Pinpoint the cell where the given text exists, returning its [X, Y] midpoint coordinate. 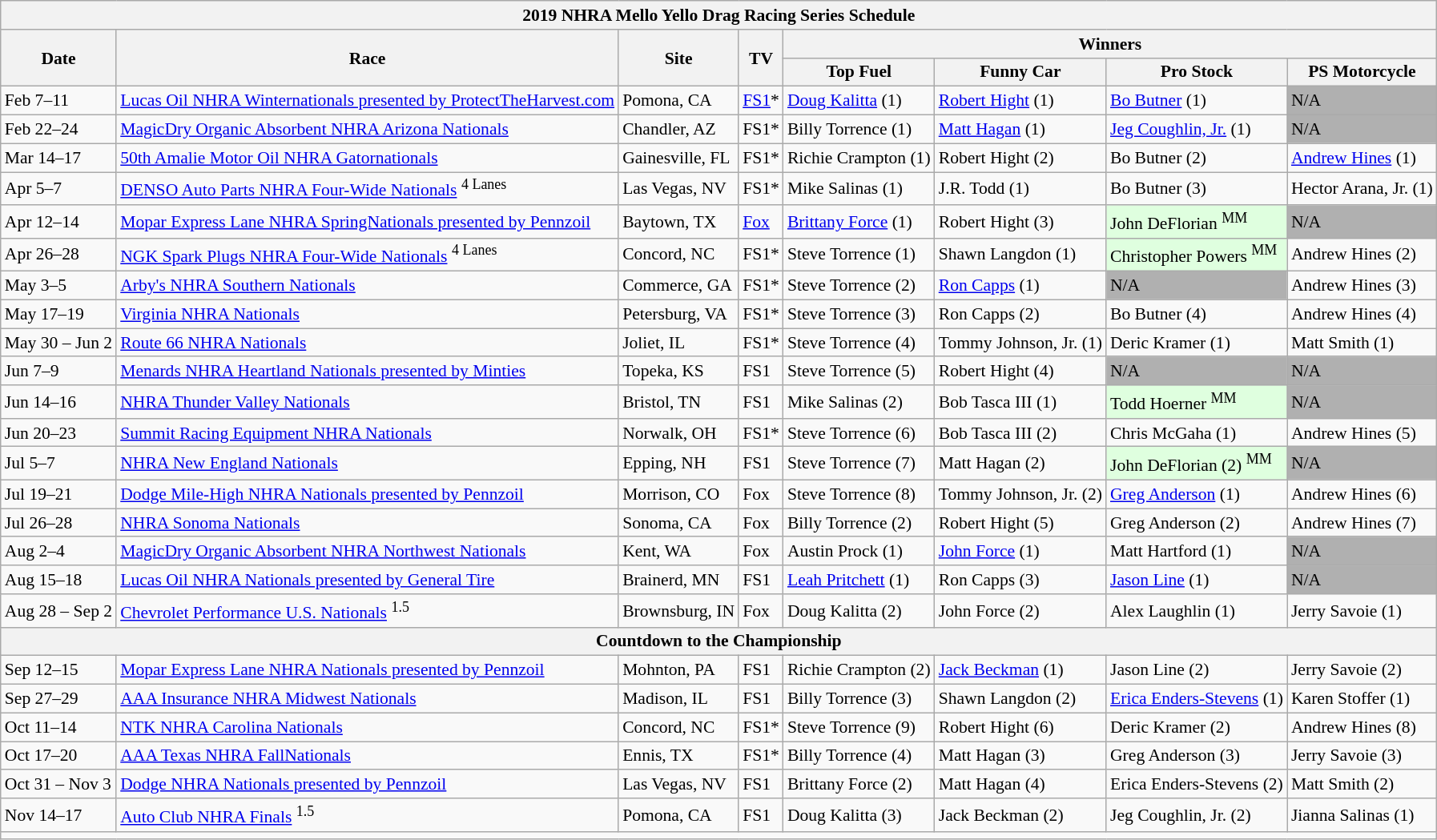
Summit Racing Equipment NHRA Nationals [367, 433]
NHRA Thunder Valley Nationals [367, 402]
Doug Kalitta (2) [859, 610]
Epping, NH [678, 463]
Madison, IL [678, 699]
Steve Torrence (4) [859, 343]
Virginia NHRA Nationals [367, 314]
Gainesville, FL [678, 158]
Aug 15–18 [58, 580]
Brownsburg, IN [678, 610]
Shawn Langdon (2) [1020, 699]
Matt Hagan (4) [1020, 785]
Lucas Oil NHRA Nationals presented by General Tire [367, 580]
Aug 28 – Sep 2 [58, 610]
Austin Prock (1) [859, 552]
John DeFlorian (2) MM [1197, 463]
Steve Torrence (2) [859, 286]
Steve Torrence (9) [859, 727]
Robert Hight (3) [1020, 221]
Steve Torrence (1) [859, 255]
Ron Capps (2) [1020, 314]
Jeg Coughlin, Jr. (2) [1197, 815]
Baytown, TX [678, 221]
Jul 19–21 [58, 495]
Bo Butner (2) [1197, 158]
Richie Crampton (2) [859, 670]
Steve Torrence (5) [859, 372]
Bristol, TN [678, 402]
Mohnton, PA [678, 670]
Matt Smith (1) [1362, 343]
Greg Anderson (2) [1197, 523]
NHRA Sonoma Nationals [367, 523]
Erica Enders-Stevens (1) [1197, 699]
Robert Hight (6) [1020, 727]
Matt Smith (2) [1362, 785]
Norwalk, OH [678, 433]
Alex Laughlin (1) [1197, 610]
Matt Hagan (2) [1020, 463]
Steve Torrence (6) [859, 433]
Funny Car [1020, 72]
Steve Torrence (7) [859, 463]
Matt Hagan (1) [1020, 130]
Todd Hoerner MM [1197, 402]
Jerry Savoie (2) [1362, 670]
Andrew Hines (5) [1362, 433]
Billy Torrence (1) [859, 130]
Menards NHRA Heartland Nationals presented by Minties [367, 372]
Robert Hight (5) [1020, 523]
May 30 – Jun 2 [58, 343]
Jul 5–7 [58, 463]
Billy Torrence (2) [859, 523]
Erica Enders-Stevens (2) [1197, 785]
Bob Tasca III (1) [1020, 402]
John DeFlorian MM [1197, 221]
Andrew Hines (2) [1362, 255]
Matt Hagan (3) [1020, 756]
Mopar Express Lane NHRA Nationals presented by Pennzoil [367, 670]
Tommy Johnson, Jr. (2) [1020, 495]
Jul 26–28 [58, 523]
AAA Insurance NHRA Midwest Nationals [367, 699]
Countdown to the Championship [719, 641]
NTK NHRA Carolina Nationals [367, 727]
Date [58, 58]
Feb 22–24 [58, 130]
Robert Hight (4) [1020, 372]
MagicDry Organic Absorbent NHRA Northwest Nationals [367, 552]
May 17–19 [58, 314]
Greg Anderson (1) [1197, 495]
Shawn Langdon (1) [1020, 255]
Chris McGaha (1) [1197, 433]
Doug Kalitta (3) [859, 815]
Karen Stoffer (1) [1362, 699]
Billy Torrence (3) [859, 699]
Billy Torrence (4) [859, 756]
Robert Hight (1) [1020, 101]
Matt Hartford (1) [1197, 552]
Sep 12–15 [58, 670]
Arby's NHRA Southern Nationals [367, 286]
Jeg Coughlin, Jr. (1) [1197, 130]
Petersburg, VA [678, 314]
Sonoma, CA [678, 523]
Tommy Johnson, Jr. (1) [1020, 343]
May 3–5 [58, 286]
Steve Torrence (3) [859, 314]
Aug 2–4 [58, 552]
Bo Butner (3) [1197, 189]
PS Motorcycle [1362, 72]
Deric Kramer (2) [1197, 727]
Jerry Savoie (3) [1362, 756]
DENSO Auto Parts NHRA Four-Wide Nationals 4 Lanes [367, 189]
Bo Butner (4) [1197, 314]
Oct 11–14 [58, 727]
Dodge Mile-High NHRA Nationals presented by Pennzoil [367, 495]
Jianna Salinas (1) [1362, 815]
Ennis, TX [678, 756]
Doug Kalitta (1) [859, 101]
Andrew Hines (8) [1362, 727]
Apr 26–28 [58, 255]
Greg Anderson (3) [1197, 756]
Site [678, 58]
Brittany Force (2) [859, 785]
Mopar Express Lane NHRA SpringNationals presented by Pennzoil [367, 221]
Andrew Hines (6) [1362, 495]
Richie Crampton (1) [859, 158]
Joliet, IL [678, 343]
Chevrolet Performance U.S. Nationals 1.5 [367, 610]
Topeka, KS [678, 372]
50th Amalie Motor Oil NHRA Gatornationals [367, 158]
Nov 14–17 [58, 815]
Oct 17–20 [58, 756]
Kent, WA [678, 552]
Top Fuel [859, 72]
Jun 14–16 [58, 402]
John Force (1) [1020, 552]
Bo Butner (1) [1197, 101]
Sep 27–29 [58, 699]
Mike Salinas (1) [859, 189]
Jason Line (1) [1197, 580]
Leah Pritchett (1) [859, 580]
MagicDry Organic Absorbent NHRA Arizona Nationals [367, 130]
Morrison, CO [678, 495]
Ron Capps (1) [1020, 286]
Andrew Hines (4) [1362, 314]
Andrew Hines (3) [1362, 286]
Andrew Hines (7) [1362, 523]
NHRA New England Nationals [367, 463]
Commerce, GA [678, 286]
Jun 7–9 [58, 372]
NGK Spark Plugs NHRA Four-Wide Nationals 4 Lanes [367, 255]
Andrew Hines (1) [1362, 158]
John Force (2) [1020, 610]
Jack Beckman (1) [1020, 670]
Jun 20–23 [58, 433]
Steve Torrence (8) [859, 495]
Christopher Powers MM [1197, 255]
Mar 14–17 [58, 158]
Chandler, AZ [678, 130]
Dodge NHRA Nationals presented by Pennzoil [367, 785]
Brainerd, MN [678, 580]
Race [367, 58]
Bob Tasca III (2) [1020, 433]
Winners [1110, 44]
J.R. Todd (1) [1020, 189]
Brittany Force (1) [859, 221]
Auto Club NHRA Finals 1.5 [367, 815]
Mike Salinas (2) [859, 402]
Deric Kramer (1) [1197, 343]
TV [761, 58]
Apr 5–7 [58, 189]
Hector Arana, Jr. (1) [1362, 189]
Jerry Savoie (1) [1362, 610]
AAA Texas NHRA FallNationals [367, 756]
Apr 12–14 [58, 221]
Route 66 NHRA Nationals [367, 343]
Oct 31 – Nov 3 [58, 785]
Lucas Oil NHRA Winternationals presented by ProtectTheHarvest.com [367, 101]
Pro Stock [1197, 72]
Jason Line (2) [1197, 670]
Ron Capps (3) [1020, 580]
2019 NHRA Mello Yello Drag Racing Series Schedule [719, 15]
Feb 7–11 [58, 101]
Robert Hight (2) [1020, 158]
Jack Beckman (2) [1020, 815]
